Pinpoint the cell where the given text exists, returning its (X, Y) midpoint coordinate. 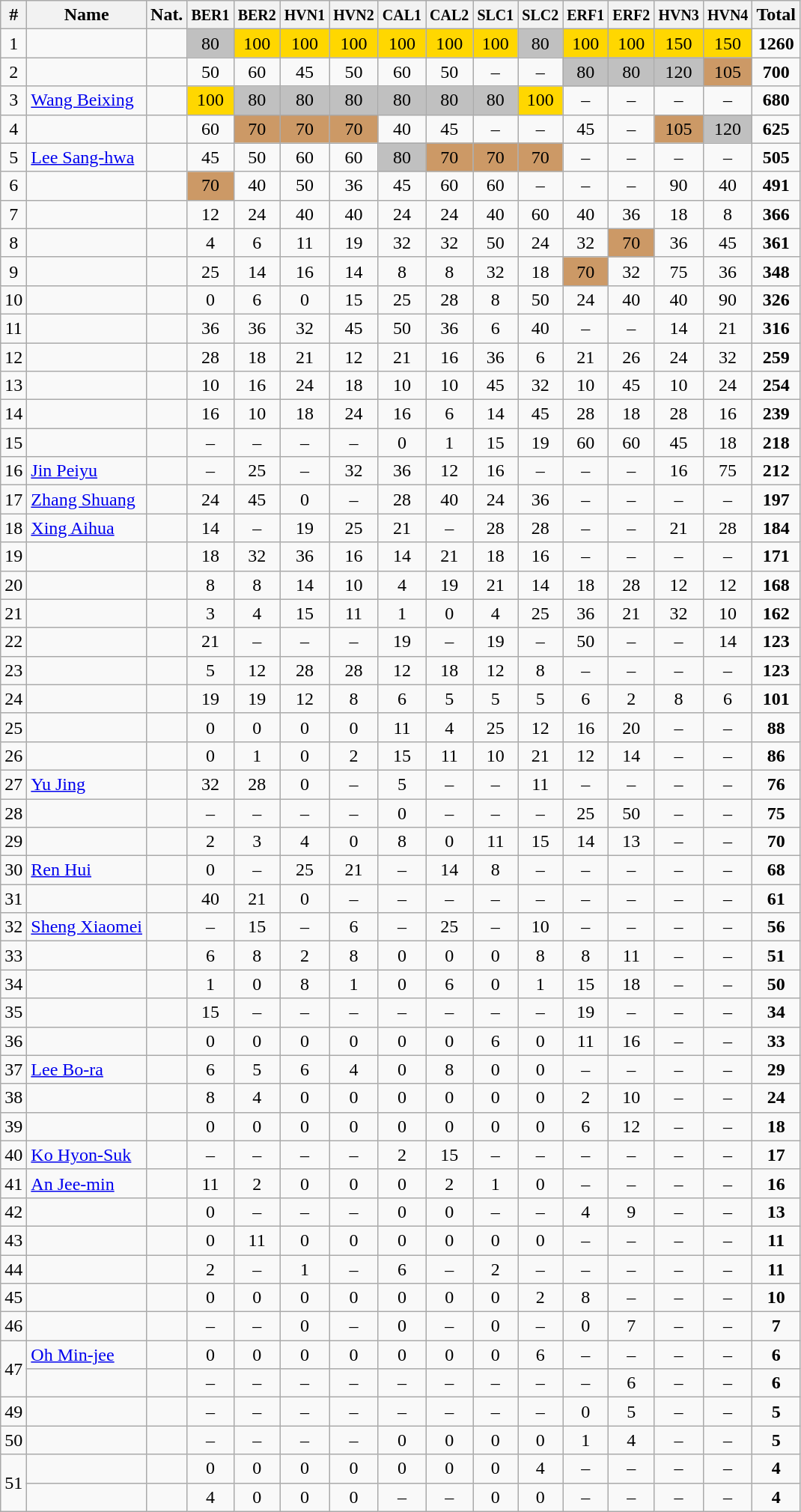
SLC2 (540, 15)
39 (13, 1126)
168 (776, 585)
ERF2 (632, 15)
37 (13, 1069)
Wang Beixing (87, 100)
42 (13, 1212)
35 (13, 1012)
HVN1 (305, 15)
# (13, 15)
218 (776, 443)
Lee Bo-ra (87, 1069)
CAL1 (401, 15)
41 (13, 1183)
27 (13, 784)
An Jee-min (87, 1183)
Jin Peiyu (87, 471)
Oh Min-jee (87, 1355)
49 (13, 1412)
Sheng Xiaomei (87, 927)
197 (776, 500)
491 (776, 186)
239 (776, 414)
HVN3 (679, 15)
366 (776, 214)
31 (13, 899)
CAL2 (449, 15)
Ren Hui (87, 870)
44 (13, 1269)
101 (776, 699)
ERF1 (585, 15)
Lee Sang-hwa (87, 157)
BER1 (210, 15)
326 (776, 300)
HVN4 (728, 15)
68 (776, 870)
625 (776, 129)
Total (776, 15)
Yu Jing (87, 784)
SLC1 (496, 15)
23 (13, 670)
38 (13, 1098)
56 (776, 927)
22 (13, 642)
Name (87, 15)
212 (776, 471)
86 (776, 756)
BER2 (257, 15)
316 (776, 328)
1260 (776, 43)
46 (13, 1326)
HVN2 (354, 15)
61 (776, 899)
Ko Hyon-Suk (87, 1155)
30 (13, 870)
162 (776, 613)
Xing Aihua (87, 528)
348 (776, 271)
76 (776, 784)
259 (776, 357)
171 (776, 556)
47 (13, 1369)
Zhang Shuang (87, 500)
43 (13, 1240)
505 (776, 157)
184 (776, 528)
Nat. (167, 15)
254 (776, 386)
361 (776, 243)
700 (776, 72)
88 (776, 727)
680 (776, 100)
